Extract the (x, y) coordinate from the center of the cell holding the provided text.  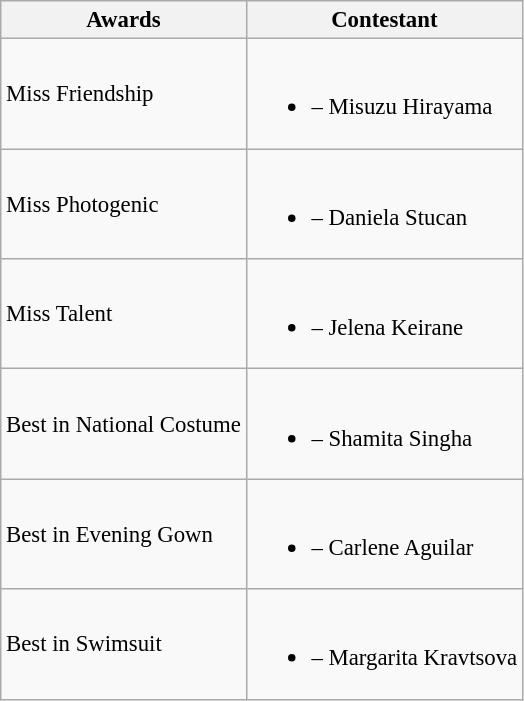
– Shamita Singha (384, 424)
Best in Evening Gown (124, 534)
Miss Photogenic (124, 204)
– Daniela Stucan (384, 204)
Best in National Costume (124, 424)
– Jelena Keirane (384, 314)
Awards (124, 20)
Contestant (384, 20)
Best in Swimsuit (124, 644)
Miss Friendship (124, 94)
– Carlene Aguilar (384, 534)
Miss Talent (124, 314)
– Margarita Kravtsova (384, 644)
– Misuzu Hirayama (384, 94)
